Determine the (X, Y) coordinate at the center of the cell enclosing the given text.  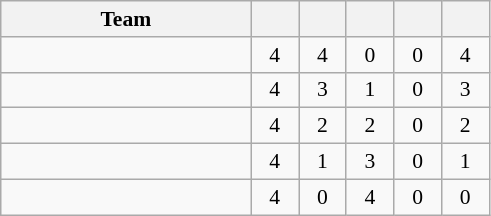
Team (126, 19)
